Capture the cell that displays the provided text and extract its [X, Y] central coordinate. 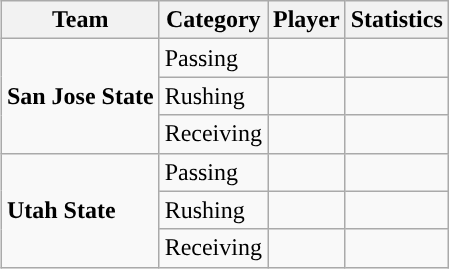
San Jose State [80, 96]
Category [213, 20]
Utah State [80, 210]
Player [307, 20]
Statistics [396, 20]
Team [80, 20]
